Locate the cell with the specified text and output its (X, Y) center coordinate. 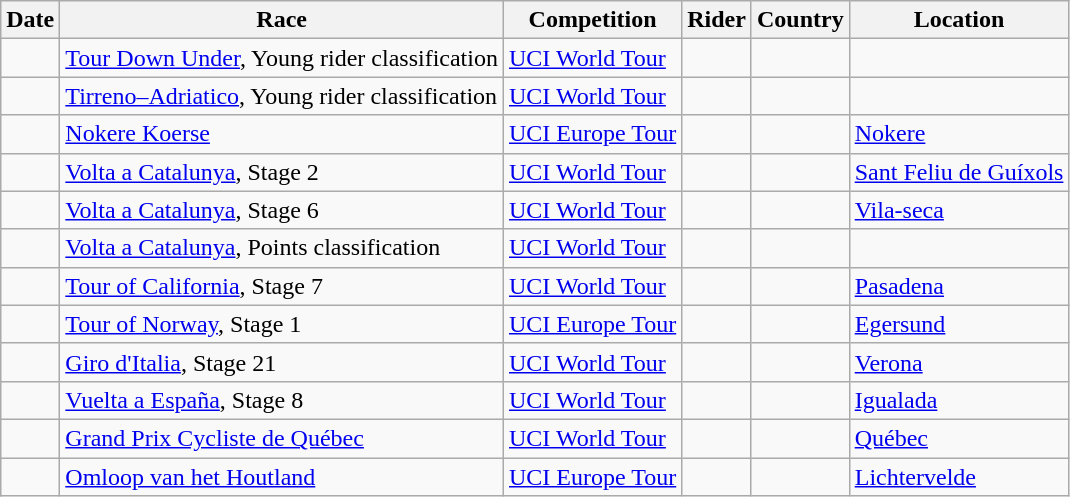
Tirreno–Adriatico, Young rider classification (282, 96)
Grand Prix Cycliste de Québec (282, 438)
Lichtervelde (959, 477)
Pasadena (959, 286)
Volta a Catalunya, Stage 6 (282, 210)
Rider (717, 20)
Omloop van het Houtland (282, 477)
Tour of California, Stage 7 (282, 286)
Competition (592, 20)
Volta a Catalunya, Stage 2 (282, 172)
Nokere Koerse (282, 134)
Country (800, 20)
Date (30, 20)
Race (282, 20)
Igualada (959, 400)
Sant Feliu de Guíxols (959, 172)
Volta a Catalunya, Points classification (282, 248)
Québec (959, 438)
Tour of Norway, Stage 1 (282, 324)
Vuelta a España, Stage 8 (282, 400)
Nokere (959, 134)
Tour Down Under, Young rider classification (282, 58)
Egersund (959, 324)
Location (959, 20)
Giro d'Italia, Stage 21 (282, 362)
Vila-seca (959, 210)
Verona (959, 362)
